Scan for the cell matching the given text and deliver its [x, y] coordinate at center. 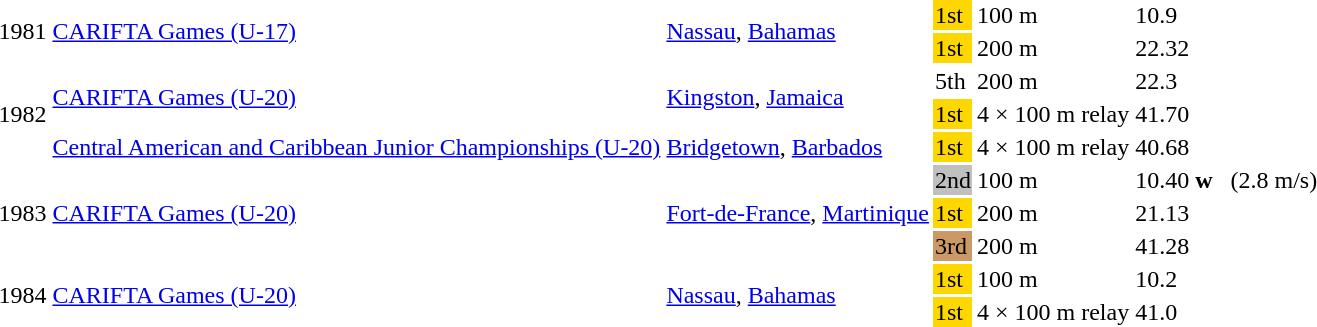
Fort-de-France, Martinique [798, 213]
Kingston, Jamaica [798, 98]
Bridgetown, Barbados [798, 147]
3rd [952, 246]
2nd [952, 180]
CARIFTA Games (U-17) [356, 32]
Central American and Caribbean Junior Championships (U-20) [356, 147]
5th [952, 81]
